From the cell containing the given text, extract its center point as [x, y] coordinate. 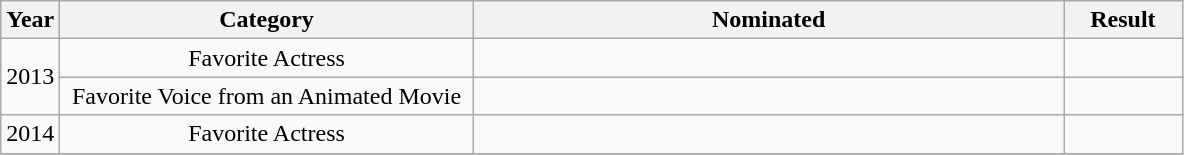
Favorite Voice from an Animated Movie [266, 96]
Nominated [768, 20]
Result [1123, 20]
2013 [30, 77]
2014 [30, 134]
Category [266, 20]
Year [30, 20]
